For the text-containing cell, return its midpoint in [x, y] coordinate format. 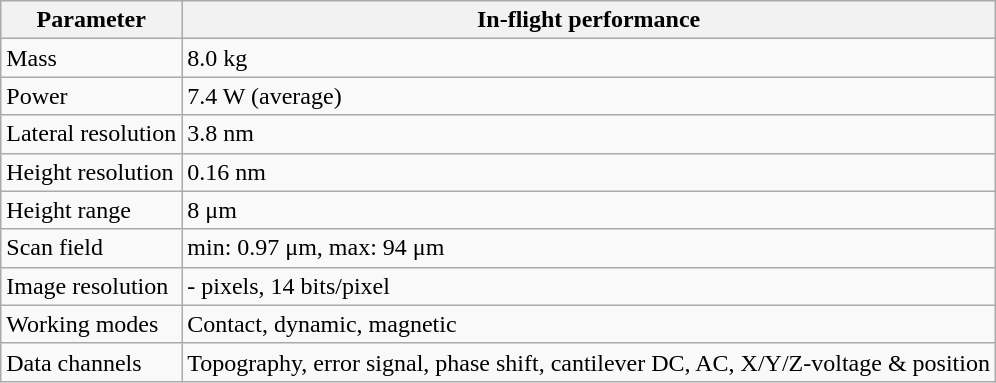
In-flight performance [589, 20]
8 μm [589, 210]
0.16 nm [589, 172]
Height resolution [92, 172]
Contact, dynamic, magnetic [589, 324]
Power [92, 96]
min: 0.97 μm, max: 94 μm [589, 248]
8.0 kg [589, 58]
Image resolution [92, 286]
Height range [92, 210]
3.8 nm [589, 134]
Scan field [92, 248]
- pixels, 14 bits/pixel [589, 286]
Topography, error signal, phase shift, cantilever DC, AC, X/Y/Z-voltage & position [589, 362]
Working modes [92, 324]
7.4 W (average) [589, 96]
Data channels [92, 362]
Mass [92, 58]
Parameter [92, 20]
Lateral resolution [92, 134]
